Extract the [x, y] coordinate from the center of the cell holding the provided text.  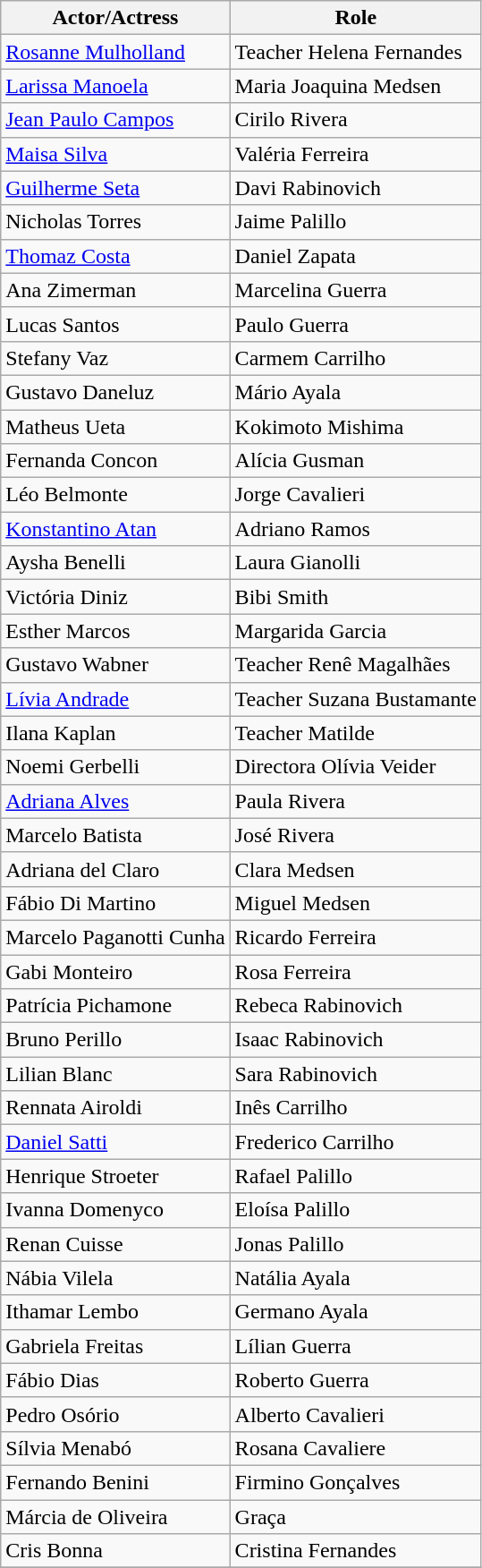
Stefany Vaz [115, 358]
Cristina Fernandes [356, 1551]
Rennata Airoldi [115, 1108]
Paula Rivera [356, 801]
Alícia Gusman [356, 461]
Lilian Blanc [115, 1074]
Teacher Renê Magalhães [356, 665]
Daniel Zapata [356, 256]
Ana Zimerman [115, 290]
Frederico Carrilho [356, 1142]
Firmino Gonçalves [356, 1482]
Fábio Dias [115, 1380]
Thomaz Costa [115, 256]
Daniel Satti [115, 1142]
Patrícia Pichamone [115, 1006]
Pedro Osório [115, 1414]
Sara Rabinovich [356, 1074]
Eloísa Palillo [356, 1210]
Nicholas Torres [115, 222]
Clara Medsen [356, 869]
José Rivera [356, 835]
Ivanna Domenyco [115, 1210]
Jean Paulo Campos [115, 120]
Actor/Actress [115, 18]
Marcelo Paganotti Cunha [115, 937]
Maisa Silva [115, 154]
Valéria Ferreira [356, 154]
Rosa Ferreira [356, 971]
Marcelina Guerra [356, 290]
Bruno Perillo [115, 1040]
Gabriela Freitas [115, 1346]
Role [356, 18]
Rosanne Mulholland [115, 52]
Lucas Santos [115, 324]
Márcia de Oliveira [115, 1517]
Jorge Cavalieri [356, 495]
Directora Olívia Veider [356, 767]
Lívia Andrade [115, 699]
Graça [356, 1517]
Davi Rabinovich [356, 188]
Guilherme Seta [115, 188]
Teacher Matilde [356, 733]
Adriana del Claro [115, 869]
Fernanda Concon [115, 461]
Maria Joaquina Medsen [356, 86]
Inês Carrilho [356, 1108]
Teacher Helena Fernandes [356, 52]
Margarida Garcia [356, 631]
Jaime Palillo [356, 222]
Rafael Palillo [356, 1176]
Lílian Guerra [356, 1346]
Ithamar Lembo [115, 1312]
Carmem Carrilho [356, 358]
Ricardo Ferreira [356, 937]
Renan Cuisse [115, 1244]
Kokimoto Mishima [356, 427]
Fernando Benini [115, 1482]
Léo Belmonte [115, 495]
Roberto Guerra [356, 1380]
Aysha Benelli [115, 563]
Gustavo Wabner [115, 665]
Adriano Ramos [356, 529]
Rebeca Rabinovich [356, 1006]
Larissa Manoela [115, 86]
Fábio Di Martino [115, 903]
Konstantino Atan [115, 529]
Bibi Smith [356, 597]
Nábia Vilela [115, 1278]
Rosana Cavaliere [356, 1448]
Sílvia Menabó [115, 1448]
Miguel Medsen [356, 903]
Noemi Gerbelli [115, 767]
Victória Diniz [115, 597]
Esther Marcos [115, 631]
Isaac Rabinovich [356, 1040]
Cris Bonna [115, 1551]
Germano Ayala [356, 1312]
Adriana Alves [115, 801]
Gabi Monteiro [115, 971]
Teacher Suzana Bustamante [356, 699]
Cirilo Rivera [356, 120]
Matheus Ueta [115, 427]
Mário Ayala [356, 392]
Marcelo Batista [115, 835]
Laura Gianolli [356, 563]
Gustavo Daneluz [115, 392]
Ilana Kaplan [115, 733]
Alberto Cavalieri [356, 1414]
Jonas Palillo [356, 1244]
Henrique Stroeter [115, 1176]
Paulo Guerra [356, 324]
Natália Ayala [356, 1278]
